Capture the cell that displays the provided text and extract its (X, Y) central coordinate. 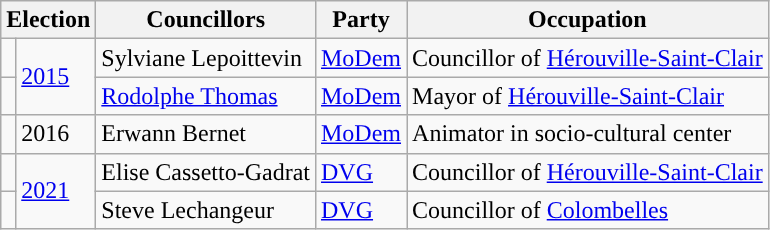
Elise Cassetto-Gadrat (206, 172)
2016 (56, 134)
Mayor of Hérouville-Saint-Clair (588, 96)
Occupation (588, 20)
2021 (56, 191)
Party (360, 20)
Election (48, 20)
Councillor of Colombelles (588, 210)
Councillors (206, 20)
Erwann Bernet (206, 134)
Animator in socio-cultural center (588, 134)
Sylviane Lepoittevin (206, 58)
Steve Lechangeur (206, 210)
Rodolphe Thomas (206, 96)
2015 (56, 77)
